Pinpoint the cell where the given text exists, returning its [x, y] midpoint coordinate. 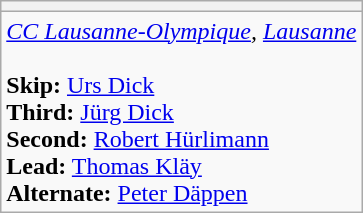
CC Lausanne-Olympique, LausanneSkip: Urs Dick Third: Jürg Dick Second: Robert Hürlimann Lead: Thomas Kläy Alternate: Peter Däppen [182, 112]
